Find where the given text appears and provide that cell's center as [x, y] coordinate. 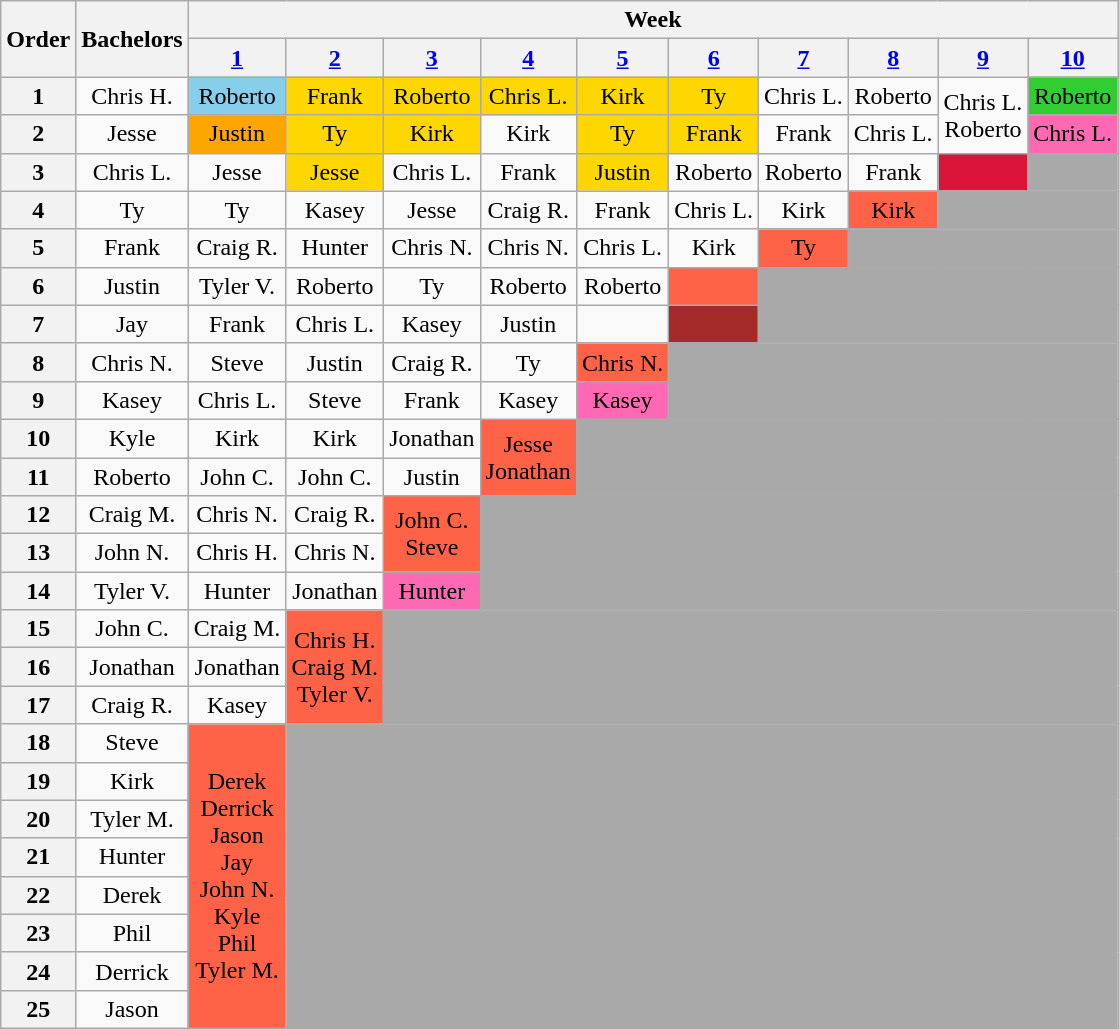
DerekDerrickJasonJayJohn N.KylePhilTyler M. [237, 876]
16 [38, 667]
Phil [132, 933]
Tyler M. [132, 819]
Week [652, 20]
Chris L.Roberto [983, 115]
John C.Steve [432, 534]
13 [38, 553]
Jason [132, 1009]
15 [38, 629]
Kyle [132, 438]
Chris H.Craig M.Tyler V. [335, 667]
14 [38, 591]
11 [38, 477]
12 [38, 515]
19 [38, 781]
John N. [132, 553]
Bachelors [132, 39]
24 [38, 971]
22 [38, 895]
Derrick [132, 971]
25 [38, 1009]
Order [38, 39]
Jay [132, 324]
18 [38, 743]
JesseJonathan [528, 457]
20 [38, 819]
Derek [132, 895]
23 [38, 933]
21 [38, 857]
17 [38, 705]
